Determine the (X, Y) coordinate at the center of the cell enclosing the given text.  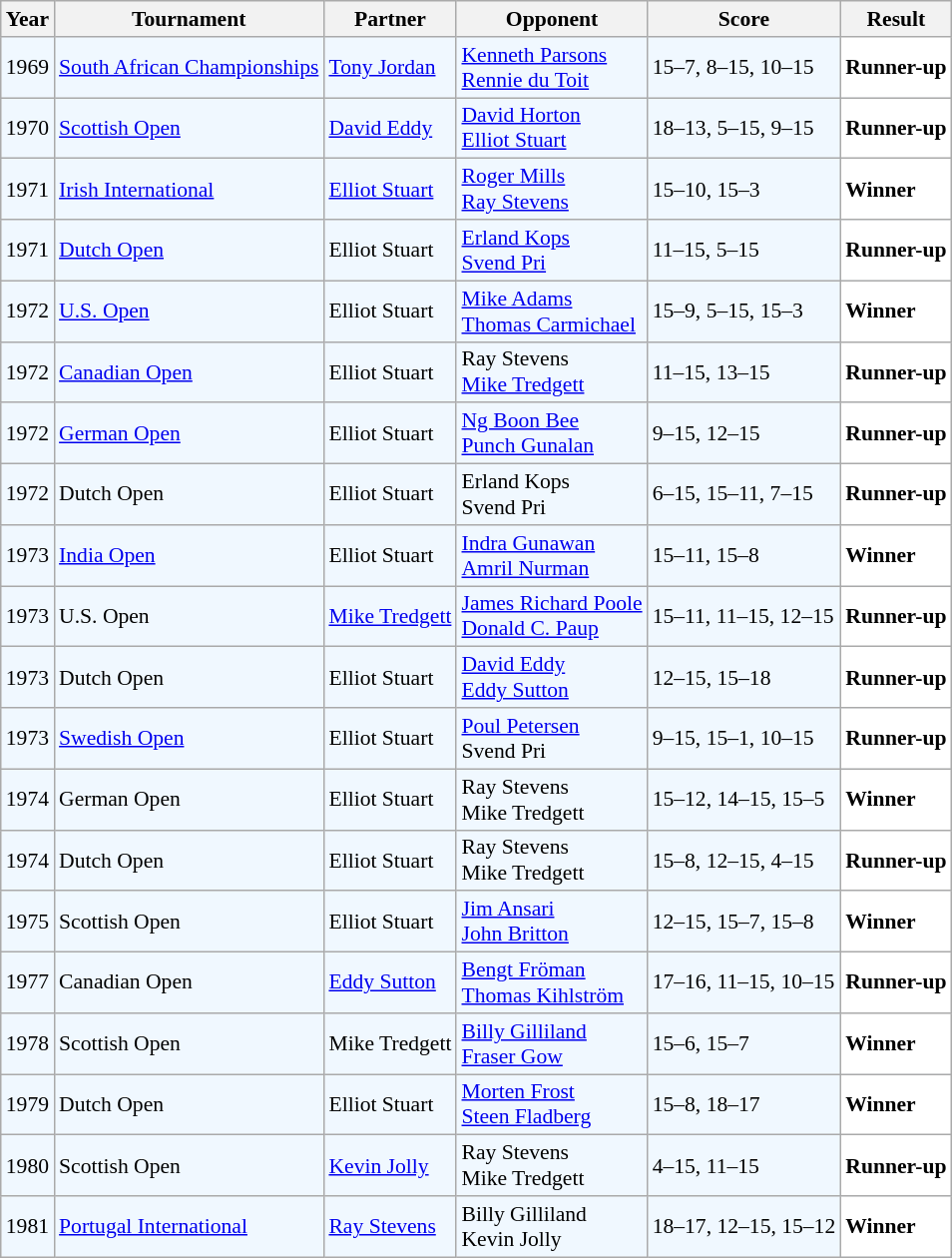
Indra Gunawan Amril Nurman (551, 555)
Billy Gilliland Fraser Gow (551, 1044)
12–15, 15–7, 15–8 (744, 923)
David Eddy (389, 128)
Kenneth Parsons Rennie du Toit (551, 68)
India Open (189, 555)
Roger Mills Ray Stevens (551, 190)
17–16, 11–15, 10–15 (744, 982)
1977 (28, 982)
Tony Jordan (389, 68)
Poul Petersen Svend Pri (551, 739)
15–8, 12–15, 4–15 (744, 861)
Tournament (189, 19)
Swedish Open (189, 739)
1975 (28, 923)
Bengt Fröman Thomas Kihlström (551, 982)
15–11, 11–15, 12–15 (744, 617)
1970 (28, 128)
Jim Ansari John Britton (551, 923)
15–11, 15–8 (744, 555)
Ng Boon Bee Punch Gunalan (551, 433)
Kevin Jolly (389, 1166)
Billy Gilliland Kevin Jolly (551, 1226)
Eddy Sutton (389, 982)
11–15, 13–15 (744, 371)
Score (744, 19)
Result (896, 19)
Partner (389, 19)
4–15, 11–15 (744, 1166)
1980 (28, 1166)
Irish International (189, 190)
David Horton Elliot Stuart (551, 128)
David Eddy Eddy Sutton (551, 677)
15–6, 15–7 (744, 1044)
12–15, 15–18 (744, 677)
Opponent (551, 19)
Mike Adams Thomas Carmichael (551, 312)
Portugal International (189, 1226)
15–8, 18–17 (744, 1104)
1969 (28, 68)
15–10, 15–3 (744, 190)
1981 (28, 1226)
1979 (28, 1104)
15–7, 8–15, 10–15 (744, 68)
15–9, 5–15, 15–3 (744, 312)
15–12, 14–15, 15–5 (744, 799)
6–15, 15–11, 7–15 (744, 495)
9–15, 12–15 (744, 433)
18–17, 12–15, 15–12 (744, 1226)
Morten Frost Steen Fladberg (551, 1104)
11–15, 5–15 (744, 250)
James Richard Poole Donald C. Paup (551, 617)
9–15, 15–1, 10–15 (744, 739)
Year (28, 19)
18–13, 5–15, 9–15 (744, 128)
South African Championships (189, 68)
1978 (28, 1044)
Ray Stevens (389, 1226)
